Detect which cell encompasses the target text, then output its [X, Y] center coordinate. 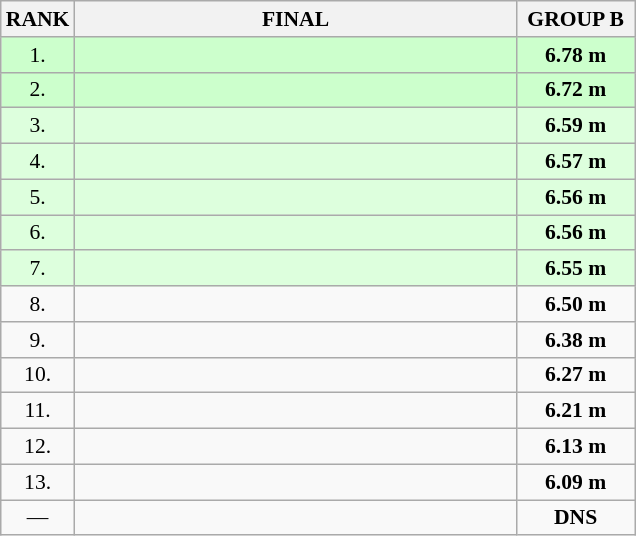
6.38 m [576, 340]
6.59 m [576, 126]
6.09 m [576, 482]
GROUP B [576, 19]
6.72 m [576, 90]
6.78 m [576, 55]
DNS [576, 518]
3. [38, 126]
5. [38, 197]
6.55 m [576, 269]
6.50 m [576, 304]
2. [38, 90]
FINAL [295, 19]
1. [38, 55]
6.13 m [576, 447]
11. [38, 411]
6. [38, 233]
RANK [38, 19]
6.21 m [576, 411]
— [38, 518]
4. [38, 162]
9. [38, 340]
13. [38, 482]
10. [38, 375]
6.27 m [576, 375]
8. [38, 304]
6.57 m [576, 162]
7. [38, 269]
12. [38, 447]
